Extract the [X, Y] coordinate from the center of the cell holding the provided text.  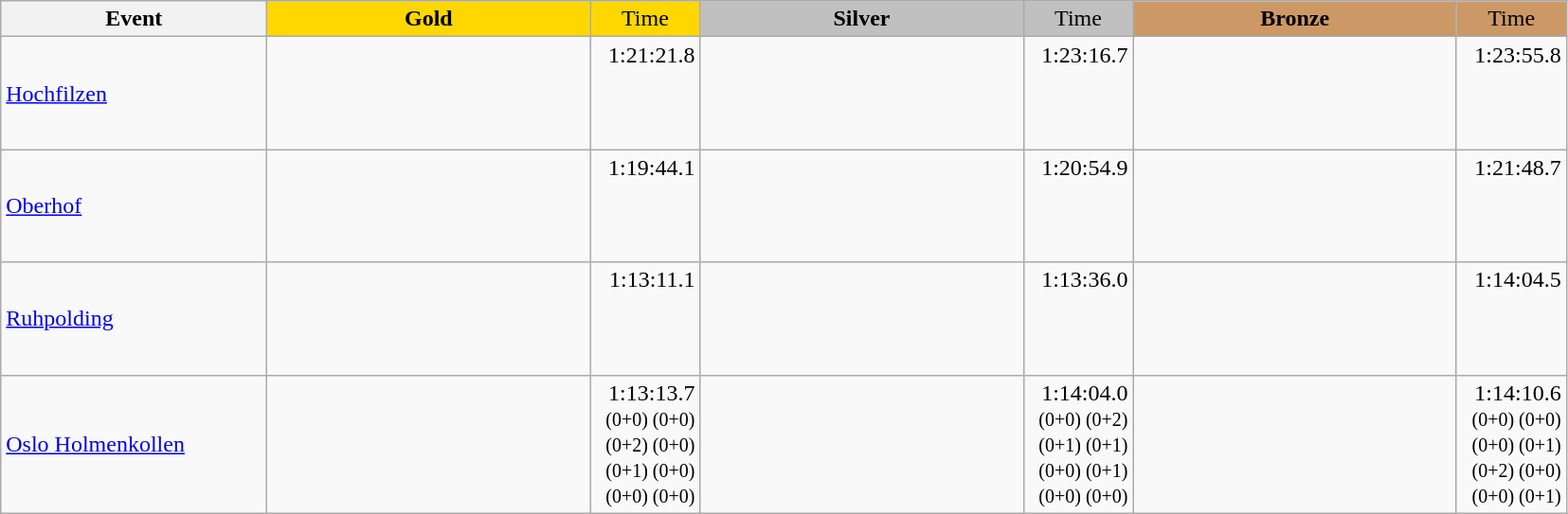
1:14:10.6(0+0) (0+0)(0+0) (0+1)(0+2) (0+0)(0+0) (0+1) [1511, 444]
1:13:11.1 [645, 318]
Oberhof [135, 206]
1:13:13.7(0+0) (0+0)(0+2) (0+0)(0+1) (0+0)(0+0) (0+0) [645, 444]
Hochfilzen [135, 93]
Gold [428, 19]
1:21:48.7 [1511, 206]
Ruhpolding [135, 318]
1:19:44.1 [645, 206]
Event [135, 19]
1:23:55.8 [1511, 93]
1:21:21.8 [645, 93]
1:23:16.7 [1078, 93]
Bronze [1294, 19]
1:14:04.5 [1511, 318]
Silver [862, 19]
Oslo Holmenkollen [135, 444]
1:13:36.0 [1078, 318]
1:14:04.0(0+0) (0+2)(0+1) (0+1)(0+0) (0+1)(0+0) (0+0) [1078, 444]
1:20:54.9 [1078, 206]
